Output the [x, y] coordinate of the center of the cell containing the given text.  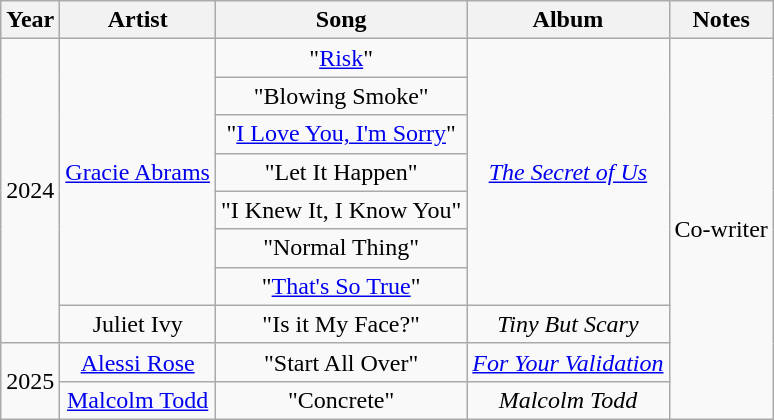
Co-writer [721, 230]
"Is it My Face?" [340, 324]
Notes [721, 20]
Artist [138, 20]
2025 [30, 381]
"That's So True" [340, 286]
The Secret of Us [568, 172]
"Blowing Smoke" [340, 96]
"Normal Thing" [340, 248]
Gracie Abrams [138, 172]
Album [568, 20]
"Risk" [340, 58]
"Concrete" [340, 400]
Juliet Ivy [138, 324]
For Your Validation [568, 362]
2024 [30, 191]
Year [30, 20]
Tiny But Scary [568, 324]
Song [340, 20]
Alessi Rose [138, 362]
"Start All Over" [340, 362]
"I Love You, I'm Sorry" [340, 134]
"Let It Happen" [340, 172]
"I Knew It, I Know You" [340, 210]
